Capture the cell that displays the provided text and extract its (x, y) central coordinate. 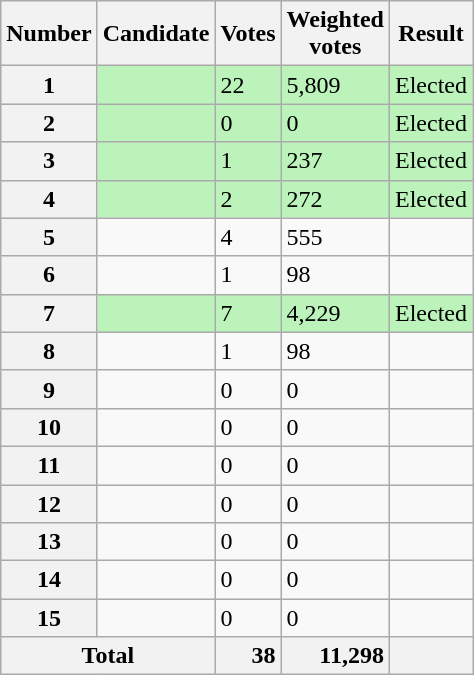
Votes (248, 34)
15 (49, 618)
555 (335, 237)
237 (335, 161)
5 (49, 237)
3 (49, 161)
Candidate (156, 34)
11 (49, 465)
Result (430, 34)
12 (49, 503)
14 (49, 580)
38 (248, 656)
10 (49, 427)
9 (49, 389)
272 (335, 199)
Weightedvotes (335, 34)
22 (248, 85)
11,298 (335, 656)
13 (49, 542)
6 (49, 275)
8 (49, 351)
5,809 (335, 85)
Number (49, 34)
4,229 (335, 313)
Total (108, 656)
